Find where the given text appears and provide that cell's center as [X, Y] coordinate. 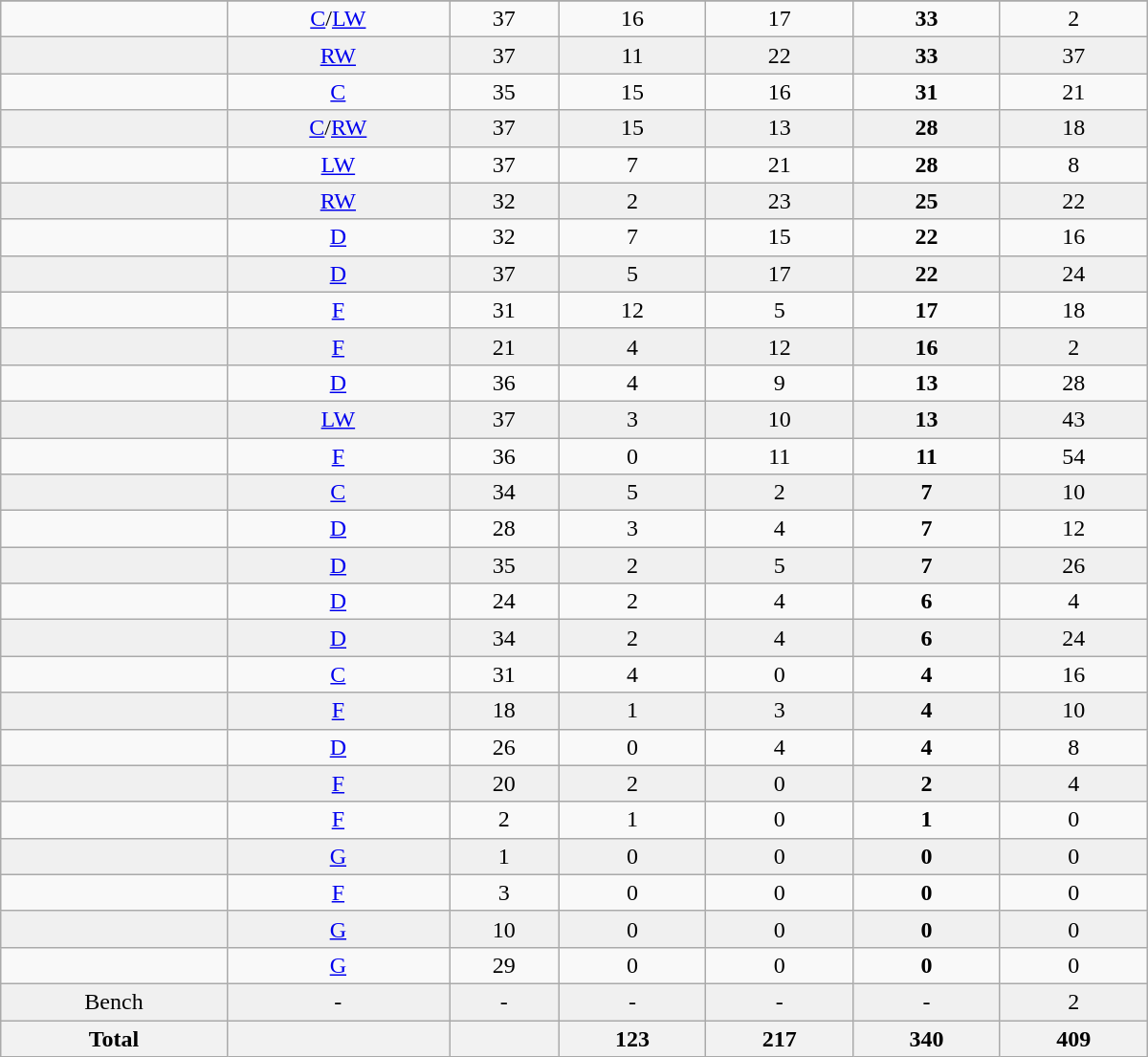
C/LW [338, 19]
20 [505, 783]
54 [1073, 456]
9 [780, 383]
29 [505, 965]
Total [114, 1038]
123 [632, 1038]
409 [1073, 1038]
25 [927, 201]
340 [927, 1038]
C/RW [338, 128]
23 [780, 201]
43 [1073, 419]
217 [780, 1038]
Bench [114, 1002]
